Determine the (x, y) coordinate at the center of the cell enclosing the given text.  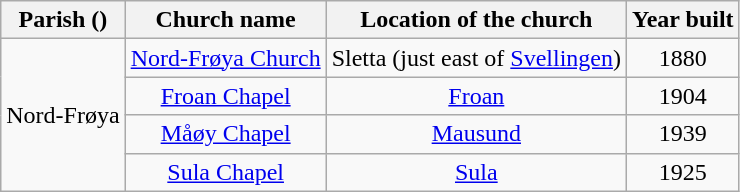
Måøy Chapel (226, 134)
Mausund (476, 134)
Froan Chapel (226, 96)
Year built (684, 20)
Nord-Frøya (63, 115)
Parish () (63, 20)
Sula Chapel (226, 172)
Sletta (just east of Svellingen) (476, 58)
1880 (684, 58)
Sula (476, 172)
Nord-Frøya Church (226, 58)
1939 (684, 134)
Church name (226, 20)
1925 (684, 172)
Location of the church (476, 20)
Froan (476, 96)
1904 (684, 96)
